Determine the (X, Y) coordinate at the center of the cell enclosing the given text.  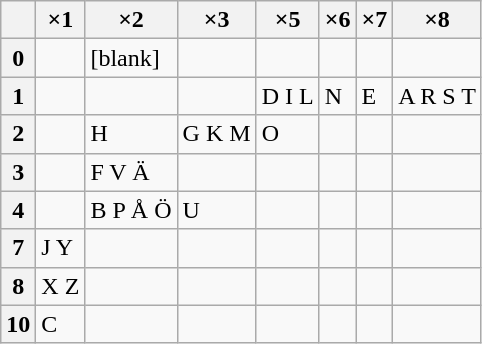
0 (18, 58)
D I L (288, 96)
3 (18, 172)
×5 (288, 20)
G K M (216, 134)
U (216, 210)
2 (18, 134)
7 (18, 248)
4 (18, 210)
1 (18, 96)
×8 (438, 20)
×1 (60, 20)
A R S T (438, 96)
J Y (60, 248)
B P Å Ö (131, 210)
8 (18, 286)
F V Ä (131, 172)
×7 (374, 20)
[blank] (131, 58)
×3 (216, 20)
N (338, 96)
O (288, 134)
10 (18, 324)
C (60, 324)
E (374, 96)
H (131, 134)
×2 (131, 20)
×6 (338, 20)
X Z (60, 286)
